Find where the given text appears and provide that cell's center as (x, y) coordinate. 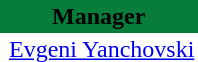
Manager (98, 16)
